For the text-containing cell, return its midpoint in [x, y] coordinate format. 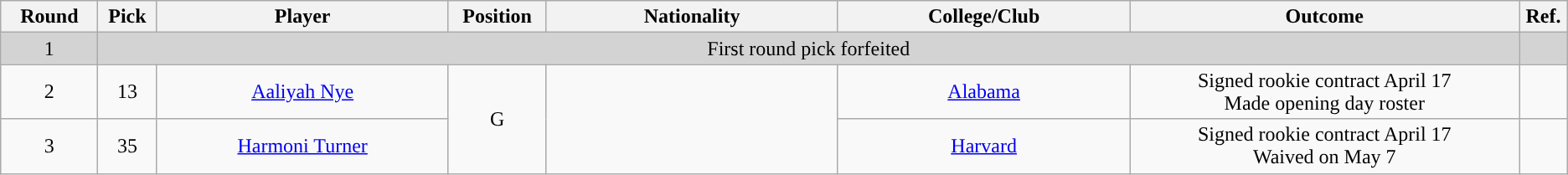
2 [49, 92]
Nationality [692, 17]
Alabama [983, 92]
13 [127, 92]
1 [49, 49]
Harmoni Turner [303, 146]
Aaliyah Nye [303, 92]
G [497, 119]
Signed rookie contract April 17Made opening day roster [1325, 92]
Signed rookie contract April 17Waived on May 7 [1325, 146]
Round [49, 17]
Position [497, 17]
Ref. [1544, 17]
Harvard [983, 146]
3 [49, 146]
First round pick forfeited [809, 49]
35 [127, 146]
Outcome [1325, 17]
College/Club [983, 17]
Pick [127, 17]
Player [303, 17]
